Extract the (x, y) coordinate from the center of the cell holding the provided text.  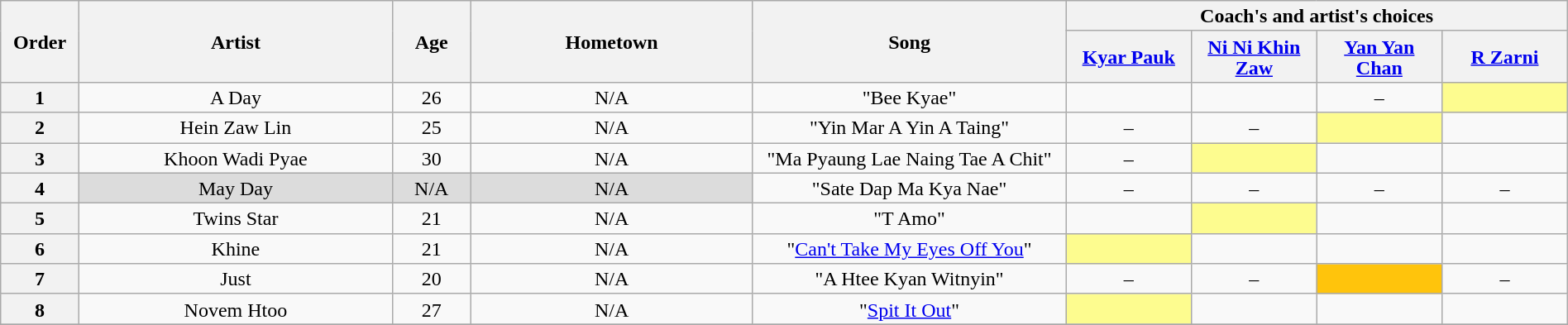
R Zarni (1505, 56)
Khoon Wadi Pyae (235, 157)
5 (40, 218)
25 (432, 127)
Just (235, 280)
2 (40, 127)
8 (40, 309)
Age (432, 41)
Artist (235, 41)
"T Amo" (910, 218)
"Ma Pyaung Lae Naing Tae A Chit" (910, 157)
Khine (235, 248)
26 (432, 98)
Twins Star (235, 218)
Hein Zaw Lin (235, 127)
4 (40, 189)
"Bee Kyae" (910, 98)
20 (432, 280)
"Yin Mar A Yin A Taing" (910, 127)
Hometown (612, 41)
Yan Yan Chan (1379, 56)
"A Htee Kyan Witnyin" (910, 280)
Kyar Pauk (1129, 56)
"Sate Dap Ma Kya Nae" (910, 189)
Coach's and artist's choices (1317, 17)
Song (910, 41)
1 (40, 98)
30 (432, 157)
Order (40, 41)
27 (432, 309)
Novem Htoo (235, 309)
May Day (235, 189)
6 (40, 248)
Ni Ni Khin Zaw (1255, 56)
"Spit It Out" (910, 309)
7 (40, 280)
"Can't Take My Eyes Off You" (910, 248)
A Day (235, 98)
3 (40, 157)
